Return the (x, y) coordinate for the center point of the cell that contains the specified text.  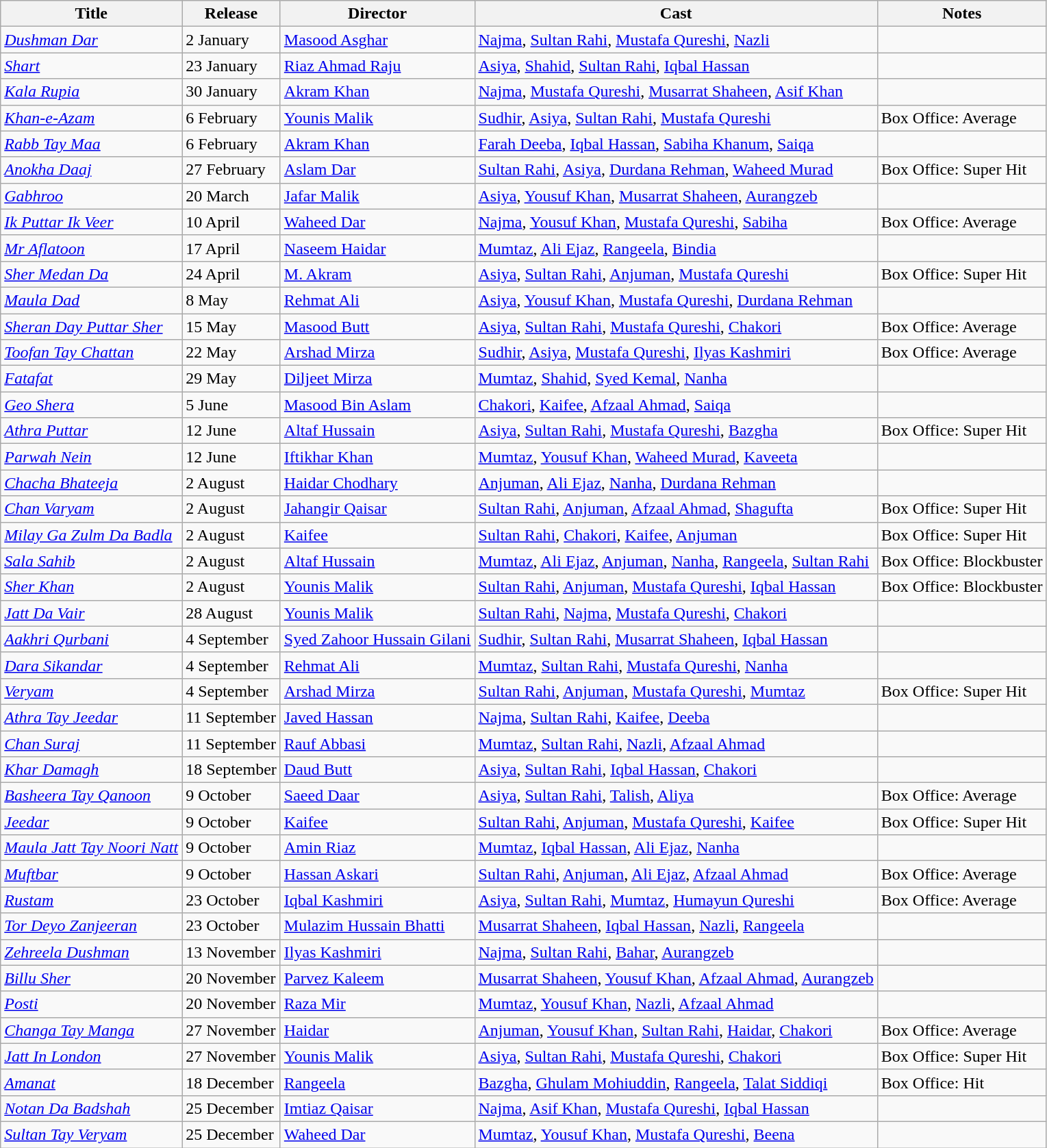
Sheran Day Puttar Sher (92, 327)
22 May (231, 353)
Title (92, 14)
Mumtaz, Yousuf Khan, Waheed Murad, Kaveeta (676, 457)
Amin Riaz (377, 848)
Zehreela Dushman (92, 952)
Asiya, Sultan Rahi, Talish, Aliya (676, 796)
Najma, Yousuf Khan, Mustafa Qureshi, Sabiha (676, 222)
20 March (231, 196)
Sultan Rahi, Anjuman, Afzaal Ahmad, Shagufta (676, 509)
Jafar Malik (377, 196)
Chan Suraj (92, 743)
Najma, Asif Khan, Mustafa Qureshi, Iqbal Hassan (676, 1108)
Masood Asghar (377, 40)
Najma, Mustafa Qureshi, Musarrat Shaheen, Asif Khan (676, 92)
Iftikhar Khan (377, 457)
Rabb Tay Maa (92, 144)
Sultan Rahi, Anjuman, Mustafa Qureshi, Mumtaz (676, 691)
Athra Puttar (92, 431)
Riaz Ahmad Raju (377, 66)
Syed Zahoor Hussain Gilani (377, 639)
Naseem Haidar (377, 248)
Notes (961, 14)
Jatt In London (92, 1056)
Director (377, 14)
Saeed Daar (377, 796)
Asiya, Sultan Rahi, Anjuman, Mustafa Qureshi (676, 274)
Anokha Daaj (92, 170)
Billu Sher (92, 978)
Raza Mir (377, 1004)
Daud Butt (377, 770)
Dushman Dar (92, 40)
Sultan Rahi, Anjuman, Mustafa Qureshi, Iqbal Hassan (676, 587)
Basheera Tay Qanoon (92, 796)
Athra Tay Jeedar (92, 717)
Milay Ga Zulm Da Badla (92, 535)
Jahangir Qaisar (377, 509)
Fatafat (92, 379)
5 June (231, 405)
Najma, Sultan Rahi, Bahar, Aurangzeb (676, 952)
24 April (231, 274)
Sultan Rahi, Asiya, Durdana Rehman, Waheed Murad (676, 170)
M. Akram (377, 274)
Chan Varyam (92, 509)
Veryam (92, 691)
Mumtaz, Sultan Rahi, Nazli, Afzaal Ahmad (676, 743)
Aakhri Qurbani (92, 639)
28 August (231, 613)
23 January (231, 66)
10 April (231, 222)
Rauf Abbasi (377, 743)
Geo Shera (92, 405)
18 December (231, 1082)
Rangeela (377, 1082)
Mumtaz, Iqbal Hassan, Ali Ejaz, Nanha (676, 848)
Masood Bin Aslam (377, 405)
Asiya, Shahid, Sultan Rahi, Iqbal Hassan (676, 66)
Khar Damagh (92, 770)
Parvez Kaleem (377, 978)
Release (231, 14)
Parwah Nein (92, 457)
Sudhir, Sultan Rahi, Musarrat Shaheen, Iqbal Hassan (676, 639)
Gabhroo (92, 196)
Posti (92, 1004)
Asiya, Sultan Rahi, Mustafa Qureshi, Bazgha (676, 431)
Najma, Sultan Rahi, Mustafa Qureshi, Nazli (676, 40)
15 May (231, 327)
Sudhir, Asiya, Mustafa Qureshi, Ilyas Kashmiri (676, 353)
2 January (231, 40)
Shart (92, 66)
Notan Da Badshah (92, 1108)
Diljeet Mirza (377, 379)
Najma, Sultan Rahi, Kaifee, Deeba (676, 717)
Aslam Dar (377, 170)
13 November (231, 952)
Anjuman, Yousuf Khan, Sultan Rahi, Haidar, Chakori (676, 1030)
Box Office: Hit (961, 1082)
Musarrat Shaheen, Iqbal Hassan, Nazli, Rangeela (676, 926)
Sultan Rahi, Anjuman, Mustafa Qureshi, Kaifee (676, 822)
Mumtaz, Yousuf Khan, Nazli, Afzaal Ahmad (676, 1004)
Sher Medan Da (92, 274)
Tor Deyo Zanjeeran (92, 926)
18 September (231, 770)
Mumtaz, Sultan Rahi, Mustafa Qureshi, Nanha (676, 665)
Maula Jatt Tay Noori Natt (92, 848)
Haidar (377, 1030)
Mumtaz, Shahid, Syed Kemal, Nanha (676, 379)
8 May (231, 300)
Khan-e-Azam (92, 118)
Asiya, Sultan Rahi, Iqbal Hassan, Chakori (676, 770)
17 April (231, 248)
Jeedar (92, 822)
Cast (676, 14)
Dara Sikandar (92, 665)
Chacha Bhateeja (92, 483)
Ilyas Kashmiri (377, 952)
Asiya, Yousuf Khan, Mustafa Qureshi, Durdana Rehman (676, 300)
Anjuman, Ali Ejaz, Nanha, Durdana Rehman (676, 483)
Sala Sahib (92, 561)
Sudhir, Asiya, Sultan Rahi, Mustafa Qureshi (676, 118)
Asiya, Yousuf Khan, Musarrat Shaheen, Aurangzeb (676, 196)
Farah Deeba, Iqbal Hassan, Sabiha Khanum, Saiqa (676, 144)
Sultan Rahi, Anjuman, Ali Ejaz, Afzaal Ahmad (676, 874)
Jatt Da Vair (92, 613)
Kala Rupia (92, 92)
Mumtaz, Ali Ejaz, Rangeela, Bindia (676, 248)
Asiya, Sultan Rahi, Mumtaz, Humayun Qureshi (676, 900)
Sultan Tay Veryam (92, 1134)
Haidar Chodhary (377, 483)
Bazgha, Ghulam Mohiuddin, Rangeela, Talat Siddiqi (676, 1082)
Ik Puttar Ik Veer (92, 222)
Rustam (92, 900)
Musarrat Shaheen, Yousuf Khan, Afzaal Ahmad, Aurangzeb (676, 978)
Hassan Askari (377, 874)
Toofan Tay Chattan (92, 353)
Iqbal Kashmiri (377, 900)
Sultan Rahi, Chakori, Kaifee, Anjuman (676, 535)
Sultan Rahi, Najma, Mustafa Qureshi, Chakori (676, 613)
Mulazim Hussain Bhatti (377, 926)
Javed Hassan (377, 717)
Changa Tay Manga (92, 1030)
Masood Butt (377, 327)
29 May (231, 379)
Muftbar (92, 874)
Imtiaz Qaisar (377, 1108)
Mr Aflatoon (92, 248)
Chakori, Kaifee, Afzaal Ahmad, Saiqa (676, 405)
Maula Dad (92, 300)
27 February (231, 170)
Mumtaz, Ali Ejaz, Anjuman, Nanha, Rangeela, Sultan Rahi (676, 561)
Amanat (92, 1082)
30 January (231, 92)
Mumtaz, Yousuf Khan, Mustafa Qureshi, Beena (676, 1134)
Sher Khan (92, 587)
